Provide the [X, Y] coordinate of the cell's center where the given text is located.  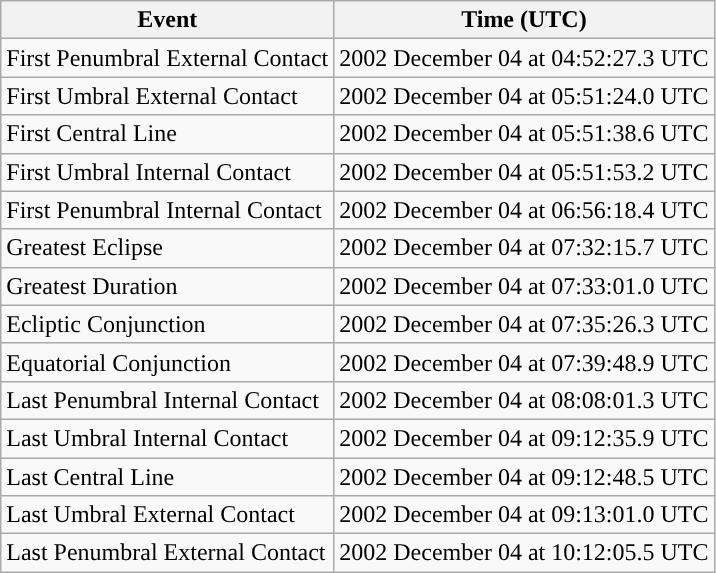
Event [168, 20]
2002 December 04 at 05:51:53.2 UTC [524, 172]
2002 December 04 at 07:33:01.0 UTC [524, 286]
2002 December 04 at 05:51:24.0 UTC [524, 96]
2002 December 04 at 09:12:48.5 UTC [524, 477]
2002 December 04 at 06:56:18.4 UTC [524, 210]
First Penumbral External Contact [168, 58]
First Umbral Internal Contact [168, 172]
Last Umbral Internal Contact [168, 438]
Greatest Duration [168, 286]
2002 December 04 at 04:52:27.3 UTC [524, 58]
2002 December 04 at 08:08:01.3 UTC [524, 400]
2002 December 04 at 07:32:15.7 UTC [524, 248]
First Central Line [168, 134]
2002 December 04 at 07:39:48.9 UTC [524, 362]
First Umbral External Contact [168, 96]
Time (UTC) [524, 20]
Last Umbral External Contact [168, 515]
Last Penumbral Internal Contact [168, 400]
2002 December 04 at 09:13:01.0 UTC [524, 515]
First Penumbral Internal Contact [168, 210]
2002 December 04 at 07:35:26.3 UTC [524, 324]
Last Central Line [168, 477]
2002 December 04 at 10:12:05.5 UTC [524, 553]
Ecliptic Conjunction [168, 324]
2002 December 04 at 09:12:35.9 UTC [524, 438]
2002 December 04 at 05:51:38.6 UTC [524, 134]
Last Penumbral External Contact [168, 553]
Greatest Eclipse [168, 248]
Equatorial Conjunction [168, 362]
